Find where the given text appears and provide that cell's center as (X, Y) coordinate. 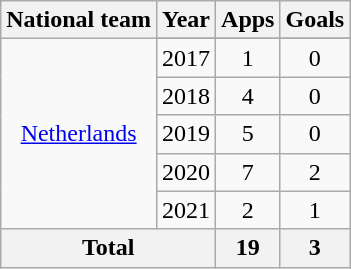
National team (79, 20)
2021 (186, 210)
19 (248, 248)
Apps (248, 20)
2017 (186, 58)
Goals (315, 20)
2019 (186, 134)
3 (315, 248)
7 (248, 172)
2020 (186, 172)
Total (108, 248)
2018 (186, 96)
5 (248, 134)
4 (248, 96)
Netherlands (79, 134)
Year (186, 20)
